Identify which cell holds the provided text, then report its (x, y) central coordinate. 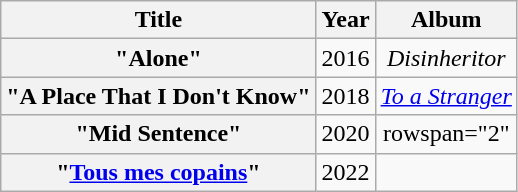
"Alone" (158, 58)
To a Stranger (446, 96)
Title (158, 20)
Album (446, 20)
Year (346, 20)
"A Place That I Don't Know" (158, 96)
2020 (346, 134)
rowspan="2" (446, 134)
"Tous mes copains" (158, 172)
2018 (346, 96)
2016 (346, 58)
2022 (346, 172)
Disinheritor (446, 58)
"Mid Sentence" (158, 134)
